Identify which cell holds the provided text, then report its [X, Y] central coordinate. 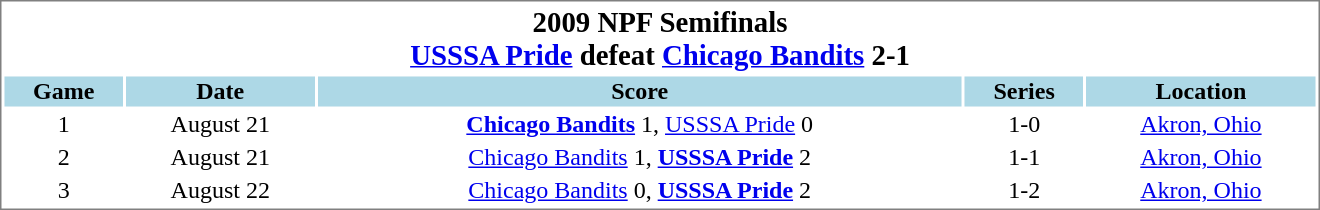
Location [1200, 91]
3 [63, 191]
1-2 [1024, 191]
1-1 [1024, 157]
2 [63, 157]
Chicago Bandits 0, USSSA Pride 2 [640, 191]
1-0 [1024, 125]
Chicago Bandits 1, USSSA Pride 2 [640, 157]
1 [63, 125]
Score [640, 91]
Date [220, 91]
Game [63, 91]
Series [1024, 91]
2009 NPF SemifinalsUSSSA Pride defeat Chicago Bandits 2-1 [660, 38]
Chicago Bandits 1, USSSA Pride 0 [640, 125]
August 22 [220, 191]
